Extract the (X, Y) coordinate from the center of the cell holding the provided text.  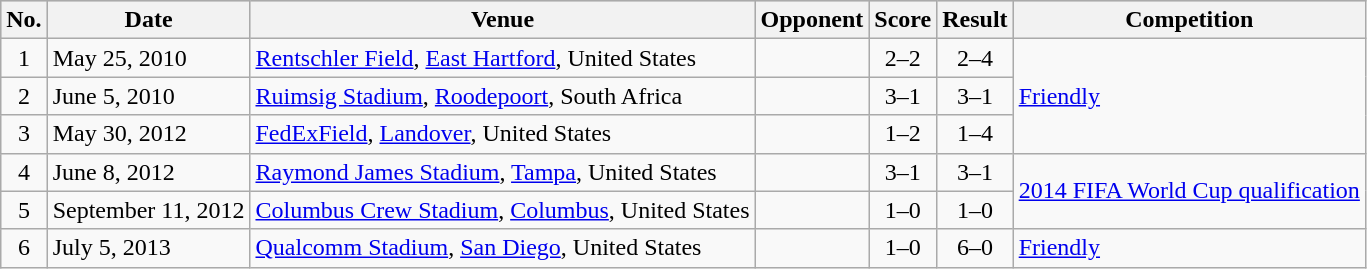
Opponent (812, 20)
Columbus Crew Stadium, Columbus, United States (502, 210)
6 (24, 248)
July 5, 2013 (148, 248)
Score (903, 20)
Competition (1189, 20)
No. (24, 20)
1–4 (975, 134)
Raymond James Stadium, Tampa, United States (502, 172)
1 (24, 58)
2–4 (975, 58)
Ruimsig Stadium, Roodepoort, South Africa (502, 96)
Rentschler Field, East Hartford, United States (502, 58)
3 (24, 134)
June 5, 2010 (148, 96)
FedExField, Landover, United States (502, 134)
2014 FIFA World Cup qualification (1189, 191)
June 8, 2012 (148, 172)
2–2 (903, 58)
6–0 (975, 248)
5 (24, 210)
Qualcomm Stadium, San Diego, United States (502, 248)
2 (24, 96)
Result (975, 20)
4 (24, 172)
May 25, 2010 (148, 58)
Venue (502, 20)
September 11, 2012 (148, 210)
Date (148, 20)
1–2 (903, 134)
May 30, 2012 (148, 134)
